Provide the (X, Y) coordinate of the cell's center where the given text is located.  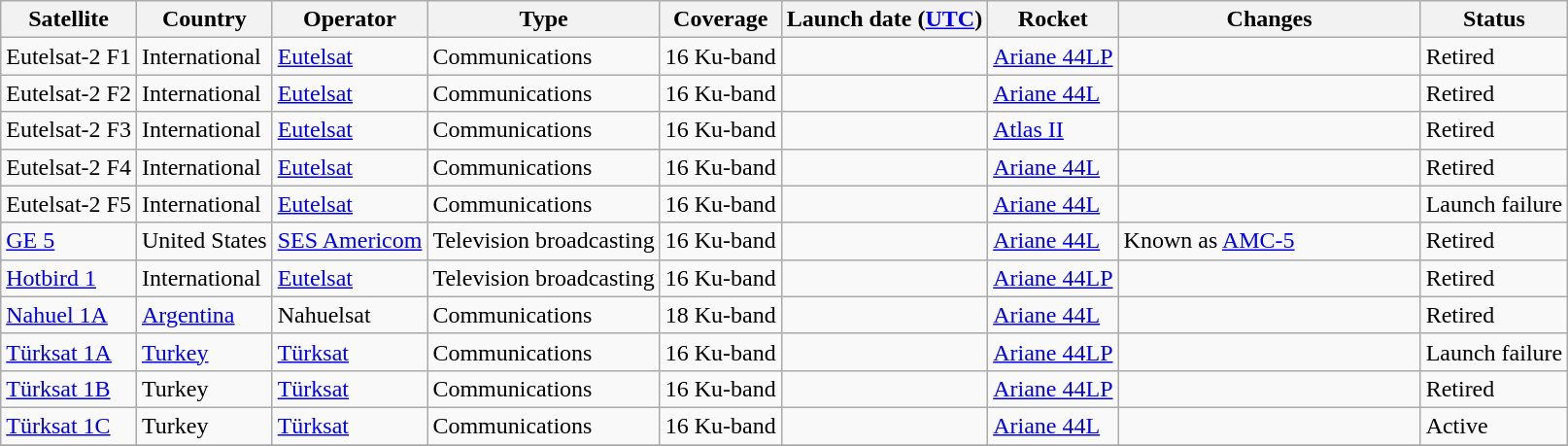
Coverage (721, 19)
Argentina (204, 315)
Türksat 1B (69, 389)
Status (1494, 19)
Satellite (69, 19)
Türksat 1A (69, 352)
Atlas II (1053, 130)
GE 5 (69, 241)
Known as AMC-5 (1269, 241)
Type (544, 19)
Changes (1269, 19)
Operator (350, 19)
SES Americom (350, 241)
Eutelsat-2 F2 (69, 93)
Country (204, 19)
Nahuelsat (350, 315)
Türksat 1C (69, 426)
Active (1494, 426)
United States (204, 241)
Hotbird 1 (69, 278)
Eutelsat-2 F4 (69, 167)
Launch date (UTC) (884, 19)
18 Ku-band (721, 315)
Eutelsat-2 F5 (69, 204)
Eutelsat-2 F3 (69, 130)
Nahuel 1A (69, 315)
Eutelsat-2 F1 (69, 56)
Rocket (1053, 19)
